Determine the [x, y] coordinate at the center of the cell enclosing the given text.  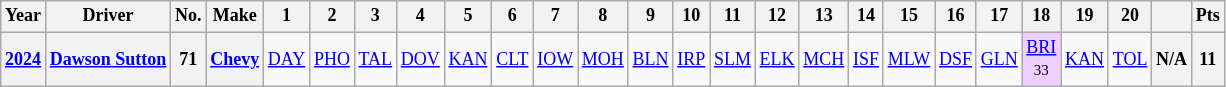
71 [188, 59]
Chevy [235, 59]
GLN [999, 59]
PHO [332, 59]
10 [692, 16]
20 [1130, 16]
Pts [1208, 16]
DSF [956, 59]
3 [375, 16]
BLN [650, 59]
DAY [287, 59]
TOL [1130, 59]
MOH [604, 59]
Year [24, 16]
No. [188, 16]
ISF [866, 59]
13 [824, 16]
17 [999, 16]
DOV [420, 59]
SLM [733, 59]
1 [287, 16]
2 [332, 16]
TAL [375, 59]
8 [604, 16]
CLT [512, 59]
IOW [556, 59]
15 [908, 16]
Driver [108, 16]
14 [866, 16]
ELK [777, 59]
19 [1085, 16]
MLW [908, 59]
16 [956, 16]
BRI33 [1042, 59]
9 [650, 16]
MCH [824, 59]
18 [1042, 16]
7 [556, 16]
Make [235, 16]
4 [420, 16]
N/A [1172, 59]
2024 [24, 59]
6 [512, 16]
5 [468, 16]
12 [777, 16]
IRP [692, 59]
Dawson Sutton [108, 59]
